Locate the cell with the specified text and output its [X, Y] center coordinate. 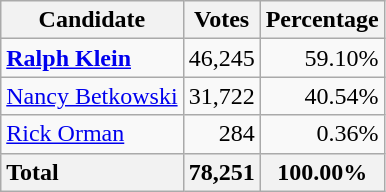
59.10% [322, 58]
0.36% [322, 134]
100.00% [322, 172]
Rick Orman [92, 134]
Votes [222, 20]
78,251 [222, 172]
Candidate [92, 20]
40.54% [322, 96]
Nancy Betkowski [92, 96]
31,722 [222, 96]
46,245 [222, 58]
Total [92, 172]
284 [222, 134]
Percentage [322, 20]
Ralph Klein [92, 58]
